Locate the cell with the specified text and output its [X, Y] center coordinate. 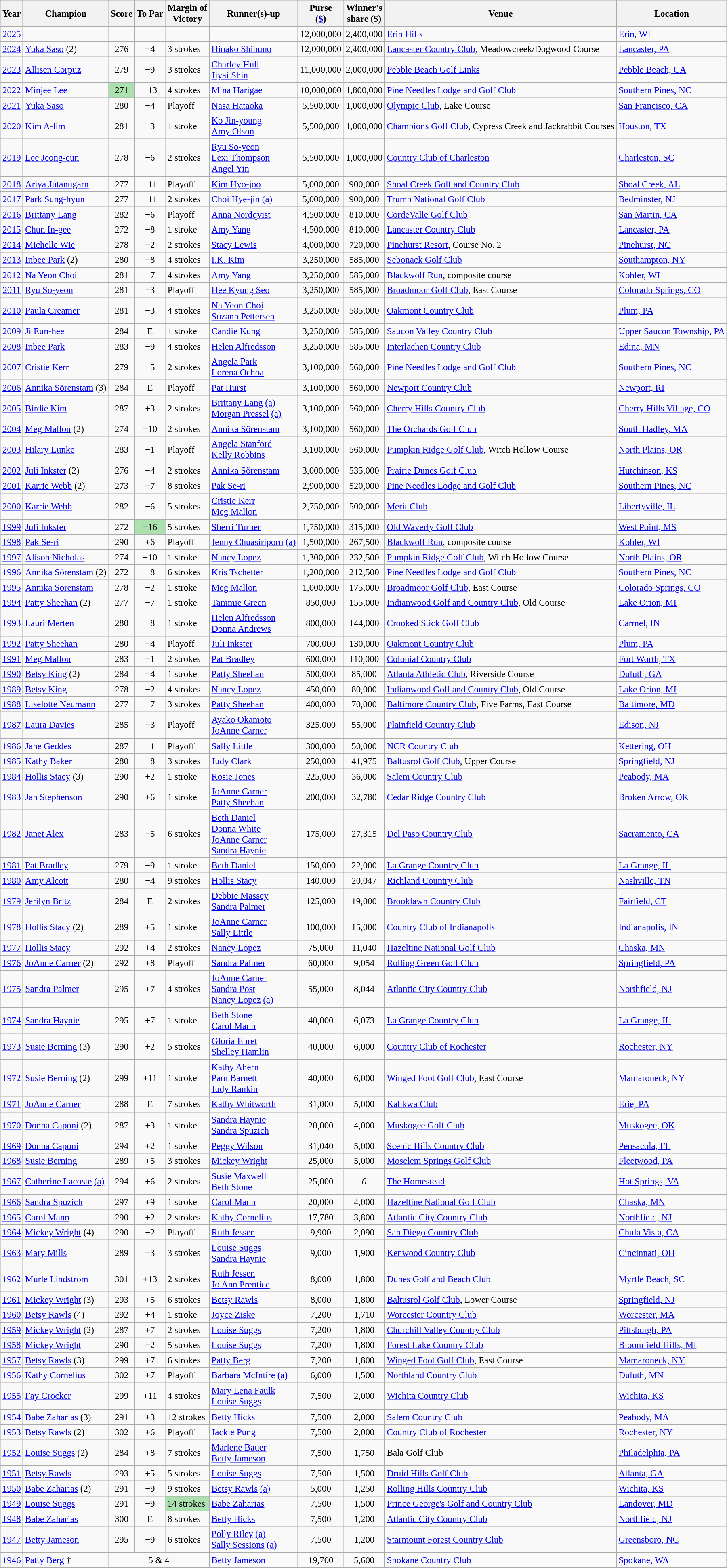
Charley Hull Jiyai Shin [254, 70]
Rolling Green Golf Club [500, 963]
Philadelphia, PA [672, 1453]
Kim Hyo-joo [254, 184]
850,000 [321, 603]
Bloomfield Hills, MI [672, 1345]
Susie Berning (3) [66, 1046]
JoAnne Carner [66, 1105]
2025 [12, 34]
Cristie Kerr [66, 367]
Trump National Golf Club [500, 199]
Nasa Hataoka [254, 106]
1952 [12, 1453]
1977 [12, 948]
Bedminster, NJ [672, 199]
9,054 [364, 963]
Prince George's Golf and Country Club [500, 1504]
1983 [12, 797]
273 [122, 486]
Muskogee Golf Club [500, 1125]
Edison, NJ [672, 725]
Sacramento, CA [672, 834]
60,000 [321, 963]
Cristie Kerr Meg Mallon [254, 506]
Angela Park Lorena Ochoa [254, 367]
11,040 [364, 948]
Kenwood Country Club [500, 1253]
Meg Mallon (2) [66, 429]
Spokane Country Club [500, 1560]
Kathy Ahern Pam Barnett Judy Rankin [254, 1078]
Landover, MD [672, 1504]
Peggy Wilson [254, 1146]
Fleetwood, PA [672, 1161]
2019 [12, 158]
Choi Hye-jin (a) [254, 199]
Betsy Rawls (2) [66, 1432]
Baltusrol Golf Club, Lower Course [500, 1300]
Duluth, MN [672, 1375]
520,000 [364, 486]
The Homestead [500, 1181]
Anna Nordqvist [254, 214]
1966 [12, 1202]
1999 [12, 527]
12 strokes [187, 1417]
Betsy Rawls (a) [254, 1488]
140,000 [321, 880]
Jenny Chuasiriporn (a) [254, 542]
Erin Hills [500, 34]
Pebble Beach Golf Links [500, 70]
400,000 [321, 704]
5,600 [364, 1560]
−13 [150, 90]
Pat Hurst [254, 388]
6,073 [364, 1021]
Mickey Wright (4) [66, 1233]
125,000 [321, 901]
Carmel, IN [672, 623]
Ruth Jessen Jo Ann Prentice [254, 1279]
Winner'sshare ($) [364, 14]
Houston, TX [672, 126]
Mina Harigae [254, 90]
Beth Stone Carol Mann [254, 1021]
2012 [12, 275]
1985 [12, 761]
2011 [12, 290]
Na Yeon Choi Suzann Pettersen [254, 311]
Beth Daniel Donna White JoAnne Carner Sandra Haynie [254, 834]
Pinehurst Resort, Course No. 2 [500, 245]
Susie Maxwell Beth Stone [254, 1181]
Hinako Shibuno [254, 49]
8,044 [364, 989]
Annika Sörenstam (3) [66, 388]
Cincinnati, OH [672, 1253]
1968 [12, 1161]
1989 [12, 690]
Allisen Corpuz [66, 70]
Edina, MN [672, 347]
800,000 [321, 623]
36,000 [364, 776]
Babe Zaharias (2) [66, 1488]
1,200,000 [321, 572]
1965 [12, 1217]
Betsy Rawls (3) [66, 1360]
Churchill Valley Country Club [500, 1330]
Ruth Jessen [254, 1233]
9,000 [321, 1253]
Debbie Massey Sandra Palmer [254, 901]
Jan Stephenson [66, 797]
1,800,000 [364, 90]
Northland Country Club [500, 1375]
Mary Lena Faulk Louise Suggs [254, 1396]
155,000 [364, 603]
19,700 [321, 1560]
Hutchinson, KS [672, 470]
9,900 [321, 1233]
Rolling Hills Country Club [500, 1488]
225,000 [321, 776]
31,000 [321, 1105]
Lancaster Country Club [500, 229]
Alison Nicholas [66, 557]
Shoal Creek, AL [672, 184]
Libertyville, IL [672, 506]
Patty Berg † [66, 1560]
Ayako Okamoto JoAnne Carner [254, 725]
Ariya Jutanugarn [66, 184]
Old Waverly Golf Club [500, 527]
Richland Country Club [500, 880]
Mickey Wright (3) [66, 1300]
1,250 [364, 1488]
Cedar Ridge Country Club [500, 797]
Patty Sheehan (2) [66, 603]
1967 [12, 1181]
Broken Arrow, OK [672, 797]
JoAnne Carner Sandra Post Nancy Lopez (a) [254, 989]
San Martin, CA [672, 214]
1984 [12, 776]
Gloria Ehret Shelley Hamlin [254, 1046]
Newport, RI [672, 388]
1961 [12, 1300]
31,040 [321, 1146]
2014 [12, 245]
1969 [12, 1146]
1992 [12, 644]
Jerilyn Britz [66, 901]
2021 [12, 106]
1963 [12, 1253]
South Hadley, MA [672, 429]
15,000 [364, 927]
1981 [12, 866]
Baltimore, MD [672, 704]
535,000 [364, 470]
Atlanta Athletic Club, Riverside Course [500, 674]
Inbee Park [66, 347]
Colonial Country Club [500, 659]
80,000 [364, 690]
Kris Tschetter [254, 572]
Karrie Webb [66, 506]
Erin, WI [672, 34]
Michelle Wie [66, 245]
297 [122, 1202]
2005 [12, 409]
75,000 [321, 948]
50,000 [364, 746]
1951 [12, 1473]
Plainfield Country Club [500, 725]
Helen Alfredsson [254, 347]
Fairfield, CT [672, 901]
Muskogee, OK [672, 1125]
450,000 [321, 690]
Yuka Saso (2) [66, 49]
1959 [12, 1330]
1975 [12, 989]
Paula Creamer [66, 311]
Judy Clark [254, 761]
1954 [12, 1417]
20,047 [364, 880]
The Orchards Golf Club [500, 429]
720,000 [364, 245]
19,000 [364, 901]
Betsy Rawls (4) [66, 1315]
Hollis Stacy (2) [66, 927]
600,000 [321, 659]
1994 [12, 603]
1988 [12, 704]
Betsy King (2) [66, 674]
Brittany Lang (a) Morgan Pressel (a) [254, 409]
Pittsburgh, PA [672, 1330]
Springfield, PA [672, 963]
Liselotte Neumann [66, 704]
Champions Golf Club, Cypress Creek and Jackrabbit Courses [500, 126]
Starmount Forest Country Club [500, 1540]
Moselem Springs Golf Club [500, 1161]
1973 [12, 1046]
1980 [12, 880]
1957 [12, 1360]
1,300,000 [321, 557]
San Francisco, CA [672, 106]
1995 [12, 587]
1948 [12, 1519]
Catherine Lacoste (a) [66, 1181]
Pebble Beach, CA [672, 70]
Champion [66, 14]
I.K. Kim [254, 260]
Lancaster Country Club, Meadowcreek/Dogwood Course [500, 49]
Juli Inkster (2) [66, 470]
Ji Eun-hee [66, 331]
27,315 [364, 834]
Ryu So-yeon [66, 290]
130,000 [364, 644]
Birdie Kim [66, 409]
1955 [12, 1396]
Forest Lake Country Club [500, 1345]
JoAnne Carner Patty Sheehan [254, 797]
2001 [12, 486]
Year [12, 14]
Venue [500, 14]
Susie Berning [66, 1161]
Patty Berg [254, 1360]
70,000 [364, 704]
2,750,000 [321, 506]
2007 [12, 367]
1990 [12, 674]
Southampton, NY [672, 260]
288 [122, 1105]
Amy Alcott [66, 880]
1964 [12, 1233]
10,000,000 [321, 90]
5 & 4 [159, 1560]
Atlanta, GA [672, 1473]
Karrie Webb (2) [66, 486]
1947 [12, 1540]
Interlachen Country Club [500, 347]
Baltimore Country Club, Five Farms, East Course [500, 704]
Candie Kung [254, 331]
Merit Club [500, 506]
2000 [12, 506]
Park Sung-hyun [66, 199]
CordeValle Golf Club [500, 214]
Purse ($) [321, 14]
Sherri Turner [254, 527]
Rosie Jones [254, 776]
1950 [12, 1488]
Erie, PA [672, 1105]
2002 [12, 470]
Bala Golf Club [500, 1453]
Saucon Valley Country Club [500, 331]
22,000 [364, 866]
Cherry Hills Village, CO [672, 409]
1976 [12, 963]
Worcester Country Club [500, 1315]
Hilary Lunke [66, 450]
Charleston, SC [672, 158]
2006 [12, 388]
1996 [12, 572]
1956 [12, 1375]
Fort Worth, TX [672, 659]
1991 [12, 659]
2004 [12, 429]
Lee Jeong-eun [66, 158]
2008 [12, 347]
3,800 [364, 1217]
2023 [12, 70]
Shoal Creek Golf and Country Club [500, 184]
14 strokes [187, 1504]
Hot Springs, VA [672, 1181]
Chula Vista, CA [672, 1233]
JoAnne Carner (2) [66, 963]
1986 [12, 746]
2016 [12, 214]
Runner(s)-up [254, 14]
Score [122, 14]
Duluth, GA [672, 674]
110,000 [364, 659]
1958 [12, 1345]
Location [672, 14]
JoAnne Carner Sally Little [254, 927]
2009 [12, 331]
1960 [12, 1315]
85,000 [364, 674]
2,900,000 [321, 486]
267,500 [364, 542]
271 [122, 90]
700,000 [321, 644]
Kettering, OH [672, 746]
Cherry Hills Country Club [500, 409]
Murle Lindstrom [66, 1279]
Sally Little [254, 746]
1,900 [364, 1253]
West Point, MS [672, 527]
Mickey Wright (2) [66, 1330]
Nashville, TN [672, 880]
1,750,000 [321, 527]
212,500 [364, 572]
Tammie Green [254, 603]
1971 [12, 1105]
Donna Caponi (2) [66, 1125]
1,750 [364, 1453]
150,000 [321, 866]
Susie Berning (2) [66, 1078]
Baltusrol Golf Club, Upper Course [500, 761]
Sandra Haynie Sandra Spuzich [254, 1125]
Donna Caponi [66, 1146]
2024 [12, 49]
2015 [12, 229]
315,000 [364, 527]
Sebonack Golf Club [500, 260]
Kathy Baker [66, 761]
Brooklawn Country Club [500, 901]
Scenic Hills Country Club [500, 1146]
+13 [150, 1279]
3,000,000 [321, 470]
Spokane, WA [672, 1560]
1974 [12, 1021]
Del Paso Country Club [500, 834]
2,000,000 [364, 70]
Chun In-gee [66, 229]
NCR Country Club [500, 746]
41,975 [364, 761]
Jane Geddes [66, 746]
1979 [12, 901]
1978 [12, 927]
Prairie Dunes Golf Club [500, 470]
2018 [12, 184]
Beth Daniel [254, 866]
Hollis Stacy (3) [66, 776]
1987 [12, 725]
144,000 [364, 623]
Country Club of Indianapolis [500, 927]
250,000 [321, 761]
Kathy Whitworth [254, 1105]
Hee Kyung Seo [254, 290]
Angela Stanford Kelly Robbins [254, 450]
To Par [150, 14]
1972 [12, 1078]
1998 [12, 542]
Polly Riley (a) Sally Sessions (a) [254, 1540]
Inbee Park (2) [66, 260]
Pinehurst, NC [672, 245]
285 [122, 725]
2010 [12, 311]
325,000 [321, 725]
300,000 [321, 746]
11,000,000 [321, 70]
Mary Mills [66, 1253]
Jackie Pung [254, 1432]
+9 [150, 1202]
2003 [12, 450]
Margin ofVictory [187, 14]
Greensboro, NC [672, 1540]
Pensacola, FL [672, 1146]
232,500 [364, 557]
Country Club of Charleston [500, 158]
Dunes Golf and Beach Club [500, 1279]
Fay Crocker [66, 1396]
Myrtle Beach, SC [672, 1279]
1953 [12, 1432]
Louise Suggs Sandra Haynie [254, 1253]
Joyce Ziske [254, 1315]
Yuka Saso [66, 106]
Olympic Club, Lake Course [500, 106]
Na Yeon Choi [66, 275]
1982 [12, 834]
Barbara McIntire (a) [254, 1375]
2017 [12, 199]
1949 [12, 1504]
2022 [12, 90]
Babe Zaharias (3) [66, 1417]
Wichita Country Club [500, 1396]
Minjee Lee [66, 90]
Indianapolis, IN [672, 927]
100,000 [321, 927]
Betsy King [66, 690]
Brittany Lang [66, 214]
Marlene Bauer Betty Jameson [254, 1453]
Janet Alex [66, 834]
2020 [12, 126]
301 [122, 1279]
Druid Hills Golf Club [500, 1473]
Lauri Merten [66, 623]
Louise Suggs (2) [66, 1453]
Newport Country Club [500, 388]
San Diego Country Club [500, 1233]
Kahkwa Club [500, 1105]
Stacy Lewis [254, 245]
Ko Jin-young Amy Olson [254, 126]
Ryu So-yeon Lexi Thompson Angel Yin [254, 158]
300 [122, 1519]
0 [364, 1181]
Helen Alfredsson Donna Andrews [254, 623]
1946 [12, 1560]
Sandra Haynie [66, 1021]
1,500,000 [321, 542]
Annika Sörenstam (2) [66, 572]
200,000 [321, 797]
4,000,000 [321, 245]
−16 [150, 527]
Laura Davies [66, 725]
2013 [12, 260]
2,090 [364, 1233]
1997 [12, 557]
1970 [12, 1125]
Upper Saucon Township, PA [672, 331]
1993 [12, 623]
1,710 [364, 1315]
Worcester, MA [672, 1315]
Kim A-lim [66, 126]
32,780 [364, 797]
Sandra Spuzich [66, 1202]
17,780 [321, 1217]
1962 [12, 1279]
Crooked Stick Golf Club [500, 623]
